Provide the [X, Y] coordinate of the cell's center where the given text is located.  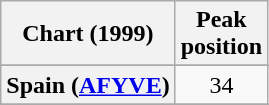
Chart (1999) [88, 34]
Spain (AFYVE) [88, 85]
34 [221, 85]
Peakposition [221, 34]
